Pinpoint the cell where the given text exists, returning its (x, y) midpoint coordinate. 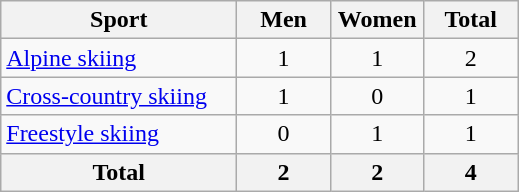
Alpine skiing (119, 58)
4 (471, 172)
Cross-country skiing (119, 96)
Sport (119, 20)
Men (284, 20)
Women (377, 20)
Freestyle skiing (119, 134)
